Search for the cell housing the specified text and yield its (x, y) center coordinate. 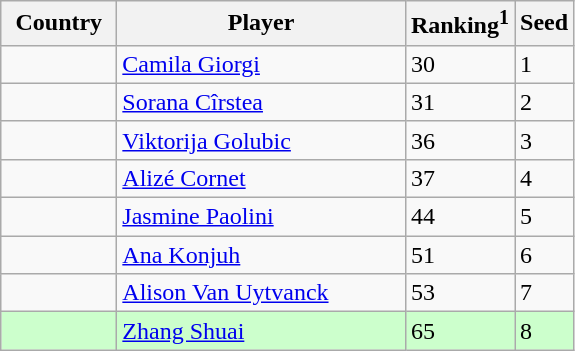
Alizé Cornet (262, 178)
8 (544, 331)
6 (544, 255)
Country (59, 24)
3 (544, 140)
1 (544, 64)
2 (544, 102)
31 (460, 102)
Player (262, 24)
Ranking1 (460, 24)
4 (544, 178)
Seed (544, 24)
Sorana Cîrstea (262, 102)
Zhang Shuai (262, 331)
51 (460, 255)
Camila Giorgi (262, 64)
Viktorija Golubic (262, 140)
53 (460, 293)
36 (460, 140)
65 (460, 331)
44 (460, 217)
30 (460, 64)
7 (544, 293)
37 (460, 178)
Alison Van Uytvanck (262, 293)
5 (544, 217)
Jasmine Paolini (262, 217)
Ana Konjuh (262, 255)
